Detect which cell encompasses the target text, then output its [X, Y] center coordinate. 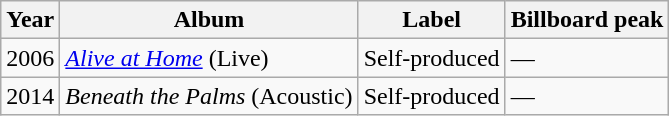
Label [432, 20]
Alive at Home (Live) [209, 58]
Year [30, 20]
2006 [30, 58]
Billboard peak [587, 20]
2014 [30, 96]
Beneath the Palms (Acoustic) [209, 96]
Album [209, 20]
